Detect which cell encompasses the target text, then output its [x, y] center coordinate. 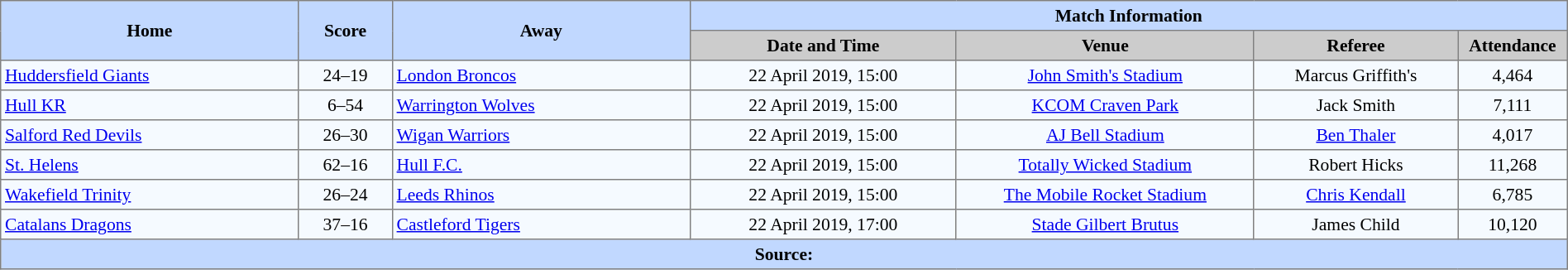
4,464 [1513, 75]
St. Helens [150, 165]
Stade Gilbert Brutus [1105, 224]
Hull KR [150, 105]
Catalans Dragons [150, 224]
Venue [1105, 46]
Referee [1355, 46]
10,120 [1513, 224]
Hull F.C. [541, 165]
Chris Kendall [1355, 195]
Huddersfield Giants [150, 75]
37–16 [346, 224]
Match Information [1128, 16]
Wigan Warriors [541, 135]
Date and Time [823, 46]
6–54 [346, 105]
Salford Red Devils [150, 135]
24–19 [346, 75]
Castleford Tigers [541, 224]
22 April 2019, 17:00 [823, 224]
Warrington Wolves [541, 105]
7,111 [1513, 105]
26–24 [346, 195]
Source: [784, 254]
Totally Wicked Stadium [1105, 165]
London Broncos [541, 75]
James Child [1355, 224]
Leeds Rhinos [541, 195]
11,268 [1513, 165]
The Mobile Rocket Stadium [1105, 195]
Away [541, 31]
26–30 [346, 135]
AJ Bell Stadium [1105, 135]
Marcus Griffith's [1355, 75]
6,785 [1513, 195]
Robert Hicks [1355, 165]
Attendance [1513, 46]
Ben Thaler [1355, 135]
John Smith's Stadium [1105, 75]
Wakefield Trinity [150, 195]
Jack Smith [1355, 105]
Score [346, 31]
4,017 [1513, 135]
62–16 [346, 165]
KCOM Craven Park [1105, 105]
Home [150, 31]
